From the cell containing the given text, extract its center point as [x, y] coordinate. 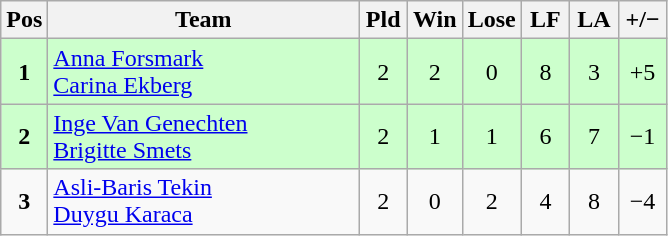
Anna Forsmark Carina Ekberg [204, 72]
LA [594, 20]
4 [546, 202]
6 [546, 136]
LF [546, 20]
+5 [642, 72]
−4 [642, 202]
Inge Van Genechten Brigitte Smets [204, 136]
+/− [642, 20]
Pos [24, 20]
Pld [384, 20]
Lose [492, 20]
Win [434, 20]
Team [204, 20]
Asli-Baris Tekin Duygu Karaca [204, 202]
7 [594, 136]
−1 [642, 136]
